For the text-containing cell, return its midpoint in (X, Y) coordinate format. 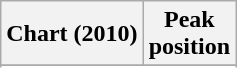
Chart (2010) (72, 34)
Peak position (189, 34)
